Scan for the cell matching the given text and deliver its (X, Y) coordinate at center. 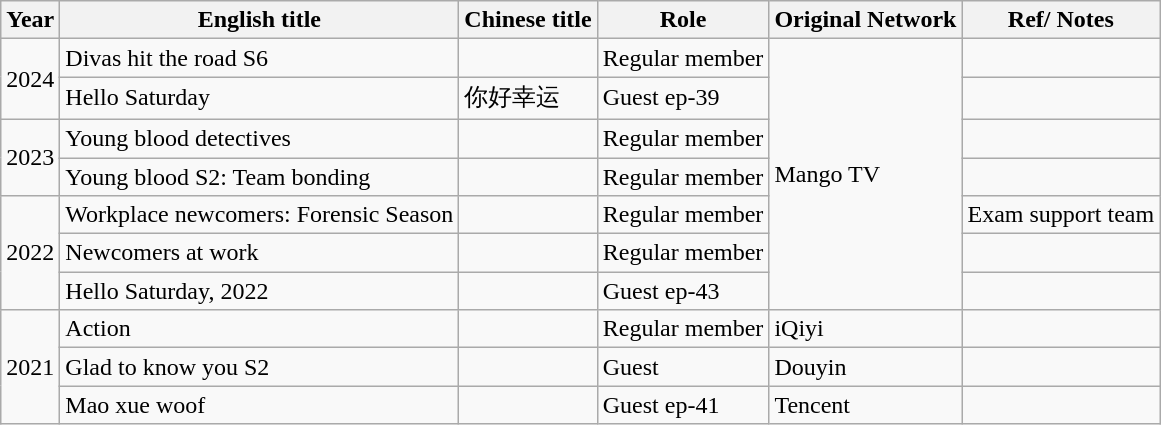
2022 (30, 253)
Young blood S2: Team bonding (260, 177)
2021 (30, 367)
Chinese title (528, 20)
Mango TV (866, 174)
Newcomers at work (260, 253)
iQiyi (866, 329)
Hello Saturday (260, 98)
Guest ep-41 (683, 405)
English title (260, 20)
Workplace newcomers: Forensic Season (260, 215)
Young blood detectives (260, 138)
Ref/ Notes (1061, 20)
Action (260, 329)
Douyin (866, 367)
Original Network (866, 20)
Role (683, 20)
你好幸运 (528, 98)
2023 (30, 157)
Guest ep-43 (683, 291)
2024 (30, 80)
Year (30, 20)
Tencent (866, 405)
Glad to know you S2 (260, 367)
Guest ep-39 (683, 98)
Hello Saturday, 2022 (260, 291)
Divas hit the road S6 (260, 58)
Mao xue woof (260, 405)
Exam support team (1061, 215)
Guest (683, 367)
